Search for the cell housing the specified text and yield its (X, Y) center coordinate. 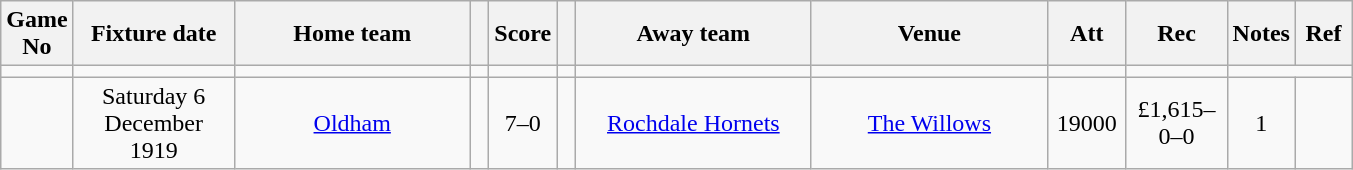
Score (523, 34)
Away team (693, 34)
Att (1086, 34)
The Willows (929, 123)
£1,615–0–0 (1176, 123)
1 (1261, 123)
Saturday 6 December 1919 (154, 123)
Ref (1323, 34)
Fixture date (154, 34)
Notes (1261, 34)
19000 (1086, 123)
Rec (1176, 34)
7–0 (523, 123)
Game No (37, 34)
Oldham (352, 123)
Rochdale Hornets (693, 123)
Home team (352, 34)
Venue (929, 34)
